Determine the (x, y) coordinate at the center of the cell enclosing the given text.  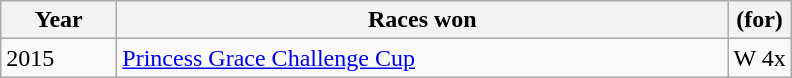
Races won (422, 20)
Princess Grace Challenge Cup (422, 58)
2015 (59, 58)
(for) (760, 20)
W 4x (760, 58)
Year (59, 20)
